Determine the (x, y) coordinate at the center of the cell enclosing the given text.  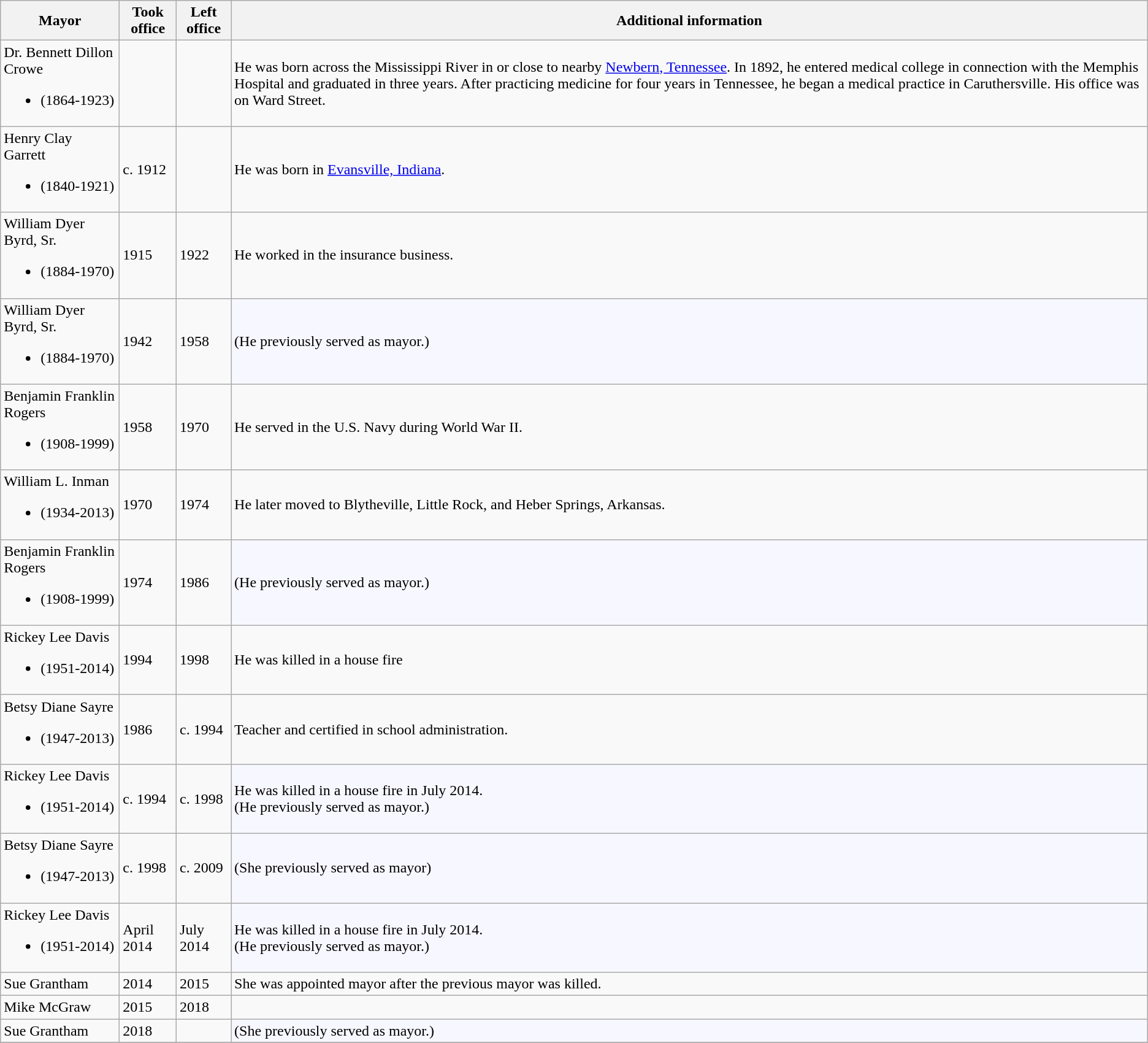
1942 (148, 341)
c. 1912 (148, 169)
Mayor (60, 21)
He was born in Evansville, Indiana. (689, 169)
1994 (148, 660)
She was appointed mayor after the previous mayor was killed. (689, 984)
Henry Clay Garrett(1840-1921) (60, 169)
(She previously served as mayor) (689, 868)
July 2014 (204, 937)
1915 (148, 255)
1998 (204, 660)
Teacher and certified in school administration. (689, 729)
He later moved to Blytheville, Little Rock, and Heber Springs, Arkansas. (689, 504)
Dr. Bennett Dillon Crowe(1864-1923) (60, 83)
Left office (204, 21)
c. 2009 (204, 868)
Took office (148, 21)
2014 (148, 984)
Mike McGraw (60, 1007)
April 2014 (148, 937)
He was killed in a house fire (689, 660)
He served in the U.S. Navy during World War II. (689, 427)
(She previously served as mayor.) (689, 1031)
William L. Inman(1934-2013) (60, 504)
Additional information (689, 21)
1922 (204, 255)
He worked in the insurance business. (689, 255)
